Pinpoint the cell where the given text exists, returning its (x, y) midpoint coordinate. 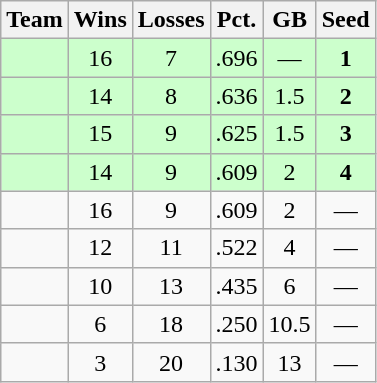
.435 (236, 286)
10 (100, 286)
1 (346, 58)
18 (171, 324)
.636 (236, 96)
Pct. (236, 20)
.522 (236, 248)
Team (35, 20)
.130 (236, 362)
GB (290, 20)
11 (171, 248)
.250 (236, 324)
8 (171, 96)
Losses (171, 20)
.625 (236, 134)
.696 (236, 58)
15 (100, 134)
12 (100, 248)
Wins (100, 20)
10.5 (290, 324)
7 (171, 58)
20 (171, 362)
Seed (346, 20)
